From the cell containing the given text, extract its center point as [X, Y] coordinate. 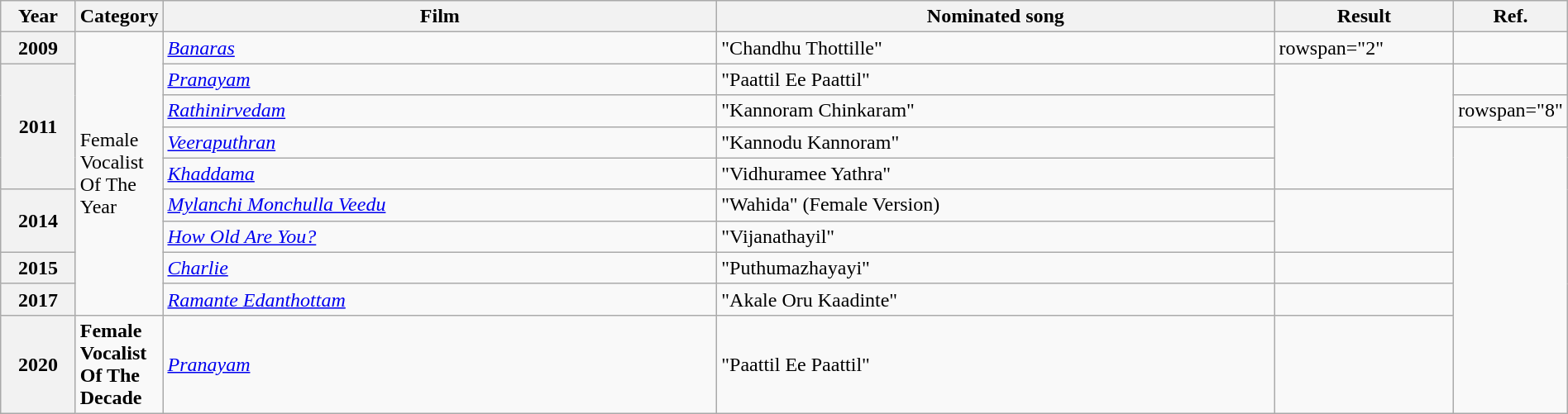
2017 [38, 299]
2011 [38, 126]
rowspan="2" [1365, 48]
Result [1365, 17]
Rathinirvedam [440, 111]
Banaras [440, 48]
How Old Are You? [440, 236]
Year [38, 17]
Category [119, 17]
"Akale Oru Kaadinte" [996, 299]
Film [440, 17]
2009 [38, 48]
Charlie [440, 268]
Ramante Edanthottam [440, 299]
Ref. [1511, 17]
Nominated song [996, 17]
"Kannodu Kannoram" [996, 142]
"Kannoram Chinkaram" [996, 111]
2020 [38, 364]
2015 [38, 268]
Khaddama [440, 174]
Female Vocalist Of The Year [119, 174]
"Wahida" (Female Version) [996, 205]
2014 [38, 221]
rowspan="8" [1511, 111]
"Puthumazhayayi" [996, 268]
Veeraputhran [440, 142]
Mylanchi Monchulla Veedu [440, 205]
"Chandhu Thottille" [996, 48]
"Vijanathayil" [996, 236]
Female Vocalist Of The Decade [119, 364]
"Vidhuramee Yathra" [996, 174]
